From the cell containing the given text, extract its center point as [x, y] coordinate. 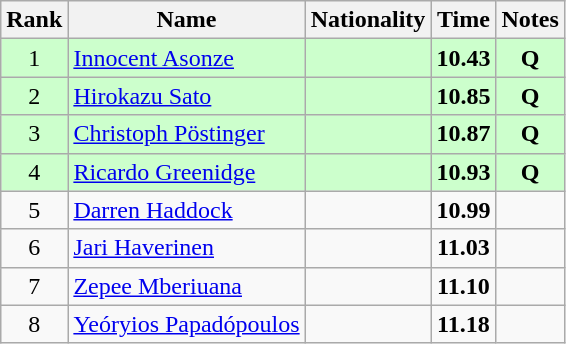
Notes [530, 20]
11.03 [464, 248]
10.85 [464, 96]
Darren Haddock [186, 210]
10.87 [464, 134]
Ricardo Greenidge [186, 172]
Yeóryios Papadópoulos [186, 324]
Nationality [368, 20]
10.93 [464, 172]
7 [34, 286]
10.43 [464, 58]
8 [34, 324]
Name [186, 20]
11.10 [464, 286]
10.99 [464, 210]
Time [464, 20]
Zepee Mberiuana [186, 286]
4 [34, 172]
6 [34, 248]
5 [34, 210]
3 [34, 134]
Jari Haverinen [186, 248]
Innocent Asonze [186, 58]
2 [34, 96]
Christoph Pöstinger [186, 134]
11.18 [464, 324]
Rank [34, 20]
Hirokazu Sato [186, 96]
1 [34, 58]
